Determine the (x, y) coordinate at the center of the cell enclosing the given text.  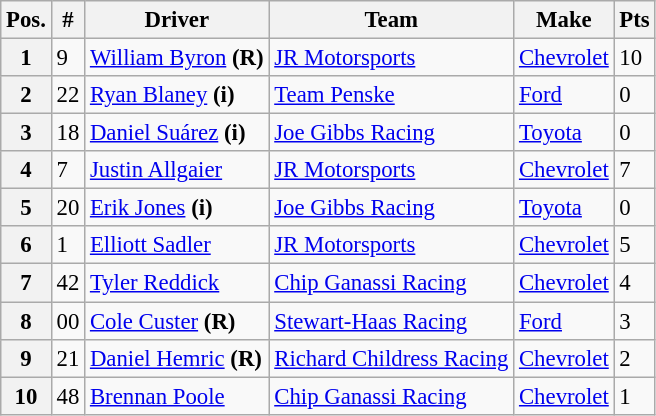
Cole Custer (R) (177, 321)
Tyler Reddick (177, 283)
48 (68, 396)
Daniel Suárez (i) (177, 133)
Driver (177, 20)
Make (564, 20)
Pts (634, 20)
8 (26, 321)
18 (68, 133)
Ryan Blaney (i) (177, 95)
Stewart-Haas Racing (392, 321)
20 (68, 208)
William Byron (R) (177, 58)
# (68, 20)
Brennan Poole (177, 396)
Richard Childress Racing (392, 358)
Team Penske (392, 95)
Erik Jones (i) (177, 208)
00 (68, 321)
Team (392, 20)
6 (26, 245)
22 (68, 95)
Pos. (26, 20)
42 (68, 283)
21 (68, 358)
Elliott Sadler (177, 245)
Daniel Hemric (R) (177, 358)
Justin Allgaier (177, 170)
